Determine the [x, y] coordinate at the center of the cell enclosing the given text.  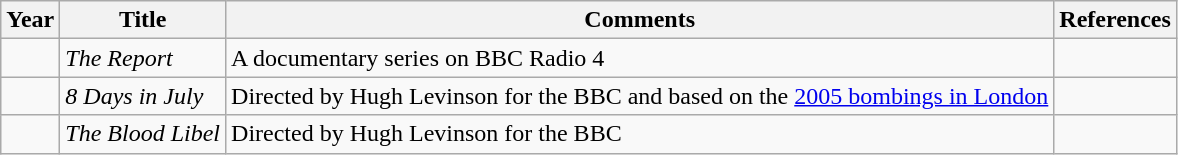
The Blood Libel [143, 134]
Comments [640, 20]
Directed by Hugh Levinson for the BBC [640, 134]
A documentary series on BBC Radio 4 [640, 58]
Title [143, 20]
References [1116, 20]
8 Days in July [143, 96]
Year [30, 20]
Directed by Hugh Levinson for the BBC and based on the 2005 bombings in London [640, 96]
The Report [143, 58]
